Find where the given text appears and provide that cell's center as (x, y) coordinate. 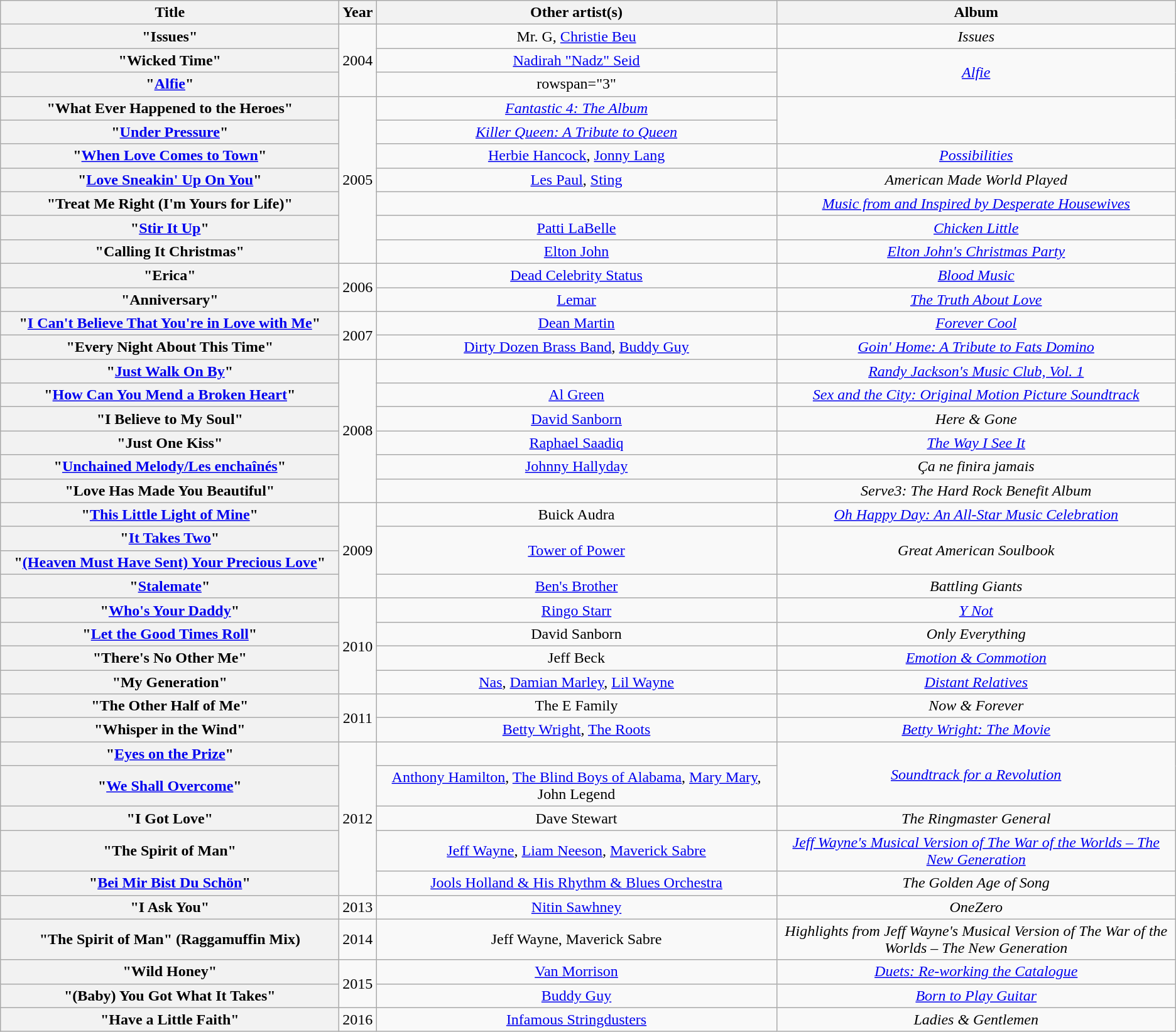
"Eyes on the Prize" (170, 754)
"Every Night About This Time" (170, 347)
Oh Happy Day: An All-Star Music Celebration (976, 514)
Emotion & Commotion (976, 658)
rowspan="3" (577, 84)
Blood Music (976, 275)
Jeff Wayne, Liam Neeson, Maverick Sabre (577, 850)
"What Ever Happened to the Heroes" (170, 108)
"Just One Kiss" (170, 443)
Nas, Damian Marley, Lil Wayne (577, 682)
Jeff Wayne's Musical Version of The War of the Worlds – The New Generation (976, 850)
Issues (976, 36)
The E Family (577, 706)
"The Other Half of Me" (170, 706)
"Under Pressure" (170, 132)
Goin' Home: A Tribute to Fats Domino (976, 347)
Jeff Wayne, Maverick Sabre (577, 940)
2008 (358, 431)
"Have a Little Faith" (170, 1019)
Ringo Starr (577, 610)
Nadirah "Nadz" Seid (577, 60)
Alfie (976, 72)
Dean Martin (577, 323)
Killer Queen: A Tribute to Queen (577, 132)
"Whisper in the Wind" (170, 730)
"Unchained Melody/Les enchaînés" (170, 467)
"I Believe to My Soul" (170, 419)
Dead Celebrity Status (577, 275)
"Wild Honey" (170, 972)
Music from and Inspired by Desperate Housewives (976, 204)
"Bei Mir Bist Du Schön" (170, 883)
Mr. G, Christie Beu (577, 36)
Duets: Re-working the Catalogue (976, 972)
Ben's Brother (577, 586)
Nitin Sawhney (577, 907)
"I Got Love" (170, 818)
American Made World Played (976, 180)
Herbie Hancock, Jonny Lang (577, 156)
"Alfie" (170, 84)
"This Little Light of Mine" (170, 514)
Here & Gone (976, 419)
Dave Stewart (577, 818)
Highlights from Jeff Wayne's Musical Version of The War of the Worlds – The New Generation (976, 940)
Year (358, 13)
Ça ne finira jamais (976, 467)
Now & Forever (976, 706)
"Anniversary" (170, 300)
Album (976, 13)
Infamous Stringdusters (577, 1019)
Elton John (577, 251)
2007 (358, 335)
"Love Sneakin' Up On You" (170, 180)
"I Can't Believe That You're in Love with Me" (170, 323)
"There's No Other Me" (170, 658)
"How Can You Mend a Broken Heart" (170, 395)
"The Spirit of Man" (170, 850)
Lemar (577, 300)
"(Baby) You Got What It Takes" (170, 996)
"Just Walk On By" (170, 371)
Possibilities (976, 156)
"Issues" (170, 36)
"Wicked Time" (170, 60)
"Treat Me Right (I'm Yours for Life)" (170, 204)
Randy Jackson's Music Club, Vol. 1 (976, 371)
Betty Wright, The Roots (577, 730)
Sex and the City: Original Motion Picture Soundtrack (976, 395)
Elton John's Christmas Party (976, 251)
Battling Giants (976, 586)
Johnny Hallyday (577, 467)
"It Takes Two" (170, 538)
2012 (358, 818)
2004 (358, 60)
Tower of Power (577, 550)
Ladies & Gentlemen (976, 1019)
"Stir It Up" (170, 227)
The Golden Age of Song (976, 883)
2010 (358, 646)
"Let the Good Times Roll" (170, 634)
"The Spirit of Man" (Raggamuffin Mix) (170, 940)
Distant Relatives (976, 682)
Great American Soulbook (976, 550)
Les Paul, Sting (577, 180)
Chicken Little (976, 227)
"I Ask You" (170, 907)
Dirty Dozen Brass Band, Buddy Guy (577, 347)
Jools Holland & His Rhythm & Blues Orchestra (577, 883)
The Truth About Love (976, 300)
"When Love Comes to Town" (170, 156)
Jeff Beck (577, 658)
Betty Wright: The Movie (976, 730)
OneZero (976, 907)
Only Everything (976, 634)
The Ringmaster General (976, 818)
Buddy Guy (577, 996)
Title (170, 13)
2005 (358, 180)
Patti LaBelle (577, 227)
"Calling It Christmas" (170, 251)
"Erica" (170, 275)
"Love Has Made You Beautiful" (170, 491)
Y Not (976, 610)
2013 (358, 907)
"Who's Your Daddy" (170, 610)
"Stalemate" (170, 586)
2011 (358, 718)
2009 (358, 550)
Al Green (577, 395)
Forever Cool (976, 323)
"We Shall Overcome" (170, 786)
Anthony Hamilton, The Blind Boys of Alabama, Mary Mary, John Legend (577, 786)
Buick Audra (577, 514)
"(Heaven Must Have Sent) Your Precious Love" (170, 562)
The Way I See It (976, 443)
Born to Play Guitar (976, 996)
Fantastic 4: The Album (577, 108)
2006 (358, 287)
2016 (358, 1019)
Van Morrison (577, 972)
Soundtrack for a Revolution (976, 774)
Serve3: The Hard Rock Benefit Album (976, 491)
Other artist(s) (577, 13)
2014 (358, 940)
"My Generation" (170, 682)
Raphael Saadiq (577, 443)
2015 (358, 984)
